Find where the given text appears and provide that cell's center as [x, y] coordinate. 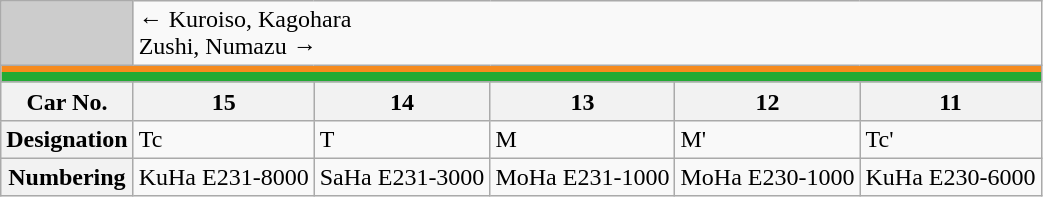
KuHa E230-6000 [950, 177]
Numbering [67, 177]
15 [224, 101]
T [402, 139]
← Kuroiso, KagoharaZushi, Numazu → [587, 34]
MoHa E230-1000 [768, 177]
KuHa E231-8000 [224, 177]
MoHa E231-1000 [582, 177]
Tc' [950, 139]
Car No. [67, 101]
Tc [224, 139]
Designation [67, 139]
12 [768, 101]
SaHa E231-3000 [402, 177]
M' [768, 139]
13 [582, 101]
14 [402, 101]
11 [950, 101]
M [582, 139]
